Search for the cell housing the specified text and yield its (x, y) center coordinate. 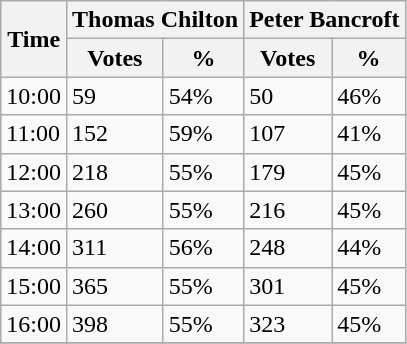
10:00 (34, 96)
46% (368, 96)
50 (288, 96)
248 (288, 248)
56% (203, 248)
16:00 (34, 324)
44% (368, 248)
323 (288, 324)
59 (114, 96)
14:00 (34, 248)
Time (34, 39)
311 (114, 248)
54% (203, 96)
15:00 (34, 286)
Peter Bancroft (324, 20)
59% (203, 134)
41% (368, 134)
11:00 (34, 134)
218 (114, 172)
365 (114, 286)
107 (288, 134)
260 (114, 210)
13:00 (34, 210)
152 (114, 134)
398 (114, 324)
12:00 (34, 172)
Thomas Chilton (154, 20)
216 (288, 210)
179 (288, 172)
301 (288, 286)
